Determine the (x, y) coordinate at the center of the cell enclosing the given text.  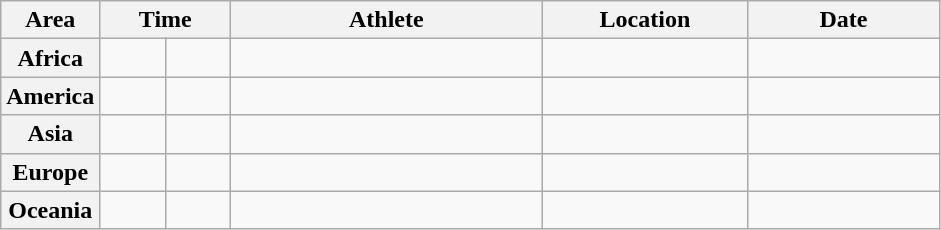
Time (166, 20)
America (50, 96)
Location (645, 20)
Asia (50, 134)
Area (50, 20)
Athlete (386, 20)
Date (844, 20)
Europe (50, 172)
Oceania (50, 210)
Africa (50, 58)
